Return the (X, Y) coordinate for the center point of the cell that contains the specified text.  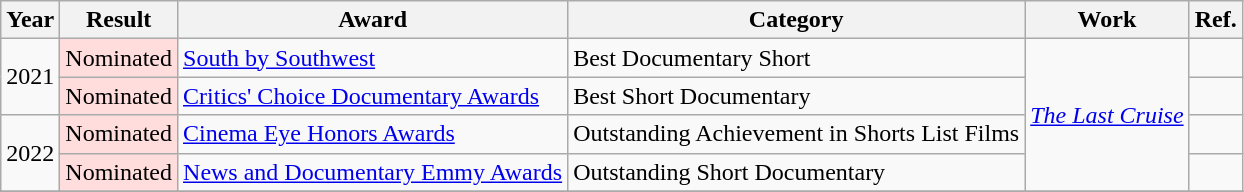
2022 (30, 153)
Category (796, 20)
Cinema Eye Honors Awards (373, 134)
Result (119, 20)
The Last Cruise (1107, 115)
2021 (30, 77)
Best Short Documentary (796, 96)
Outstanding Achievement in Shorts List Films (796, 134)
South by Southwest (373, 58)
Award (373, 20)
News and Documentary Emmy Awards (373, 172)
Year (30, 20)
Outstanding Short Documentary (796, 172)
Critics' Choice Documentary Awards (373, 96)
Work (1107, 20)
Ref. (1216, 20)
Best Documentary Short (796, 58)
